From the cell containing the given text, extract its center point as (X, Y) coordinate. 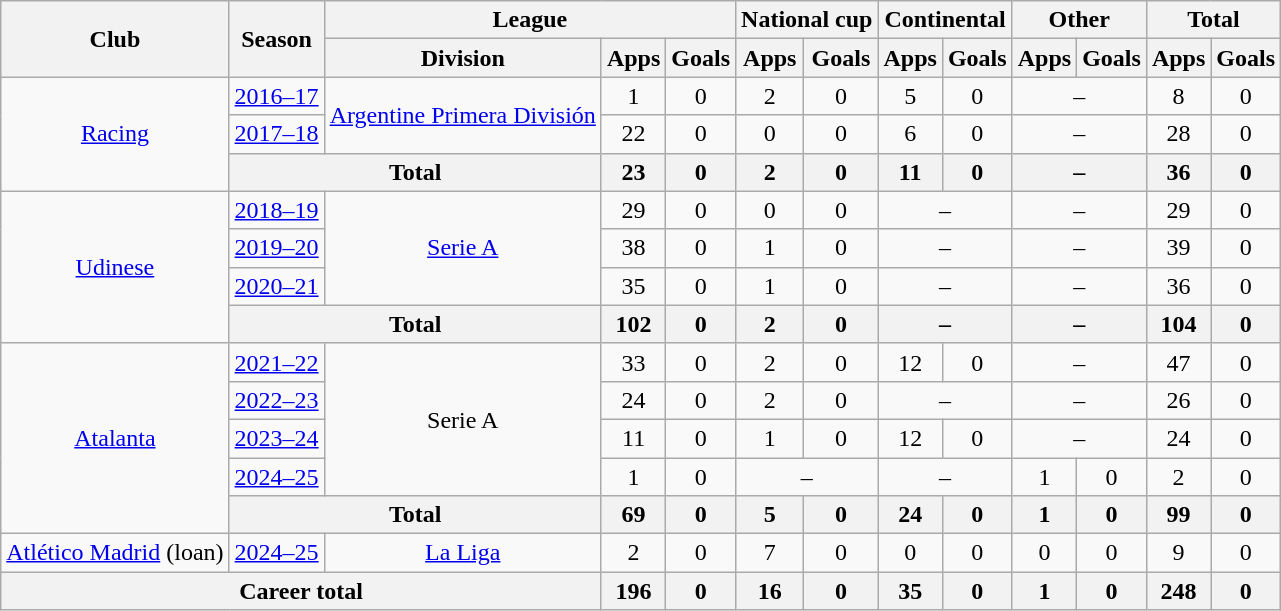
248 (1178, 591)
Udinese (115, 267)
6 (910, 134)
League (530, 20)
26 (1178, 400)
38 (633, 248)
Atalanta (115, 438)
2018–19 (276, 210)
39 (1178, 248)
23 (633, 172)
Division (462, 58)
Career total (302, 591)
22 (633, 134)
8 (1178, 96)
33 (633, 362)
2020–21 (276, 286)
2023–24 (276, 438)
2017–18 (276, 134)
16 (770, 591)
47 (1178, 362)
104 (1178, 324)
Continental (945, 20)
Season (276, 39)
La Liga (462, 553)
Argentine Primera División (462, 115)
2019–20 (276, 248)
2022–23 (276, 400)
28 (1178, 134)
99 (1178, 515)
Other (1079, 20)
7 (770, 553)
Racing (115, 134)
9 (1178, 553)
2016–17 (276, 96)
69 (633, 515)
Atlético Madrid (loan) (115, 553)
196 (633, 591)
102 (633, 324)
2021–22 (276, 362)
National cup (807, 20)
Club (115, 39)
